Return the (x, y) coordinate for the center point of the cell that contains the specified text.  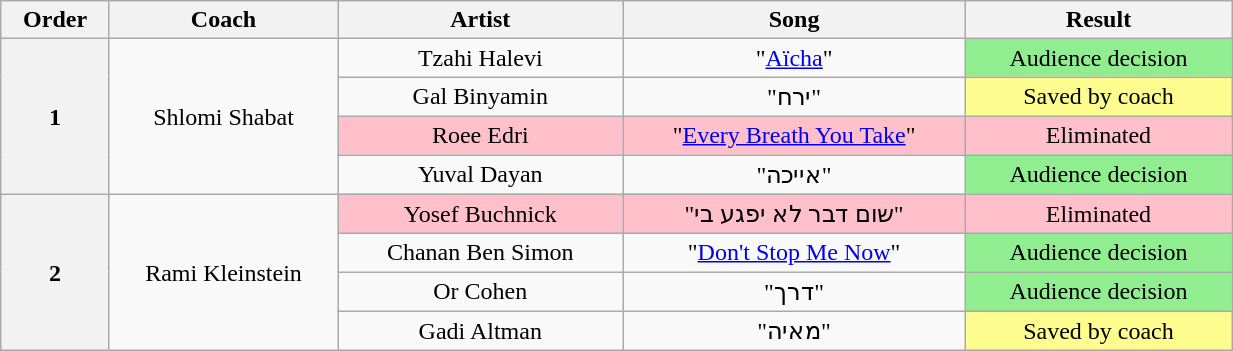
Rami Kleinstein (223, 272)
"אייכה" (794, 174)
"ירח" (794, 97)
Yosef Buchnick (480, 214)
Chanan Ben Simon (480, 253)
Shlomi Shabat (223, 116)
Roee Edri (480, 135)
Coach (223, 20)
2 (56, 272)
"שום דבר לא יפגע בי" (794, 214)
Song (794, 20)
Result (1098, 20)
Yuval Dayan (480, 174)
Or Cohen (480, 292)
"Aïcha" (794, 58)
1 (56, 116)
Tzahi Halevi (480, 58)
"מאיה" (794, 331)
Artist (480, 20)
Gadi Altman (480, 331)
Order (56, 20)
Gal Binyamin (480, 97)
"דרך" (794, 292)
"Every Breath You Take" (794, 135)
"Don't Stop Me Now" (794, 253)
